Return (X, Y) of the center of cell containing provided text 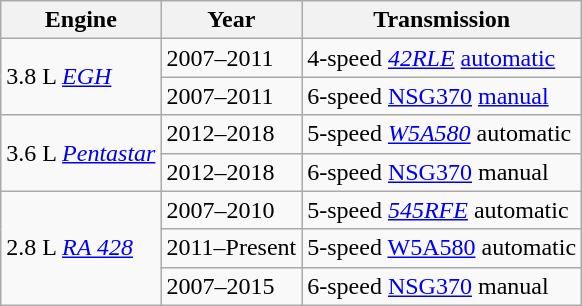
2.8 L RA 428 (81, 248)
Engine (81, 20)
3.8 L EGH (81, 77)
Transmission (442, 20)
2011–Present (232, 248)
3.6 L Pentastar (81, 153)
2007–2015 (232, 286)
4-speed 42RLE automatic (442, 58)
Year (232, 20)
2007–2010 (232, 210)
5-speed 545RFE automatic (442, 210)
